Return [x, y] of the center of cell containing provided text 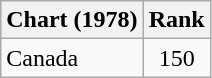
Canada [72, 58]
Rank [176, 20]
150 [176, 58]
Chart (1978) [72, 20]
